Provide the (x, y) coordinate of the cell's center where the given text is located.  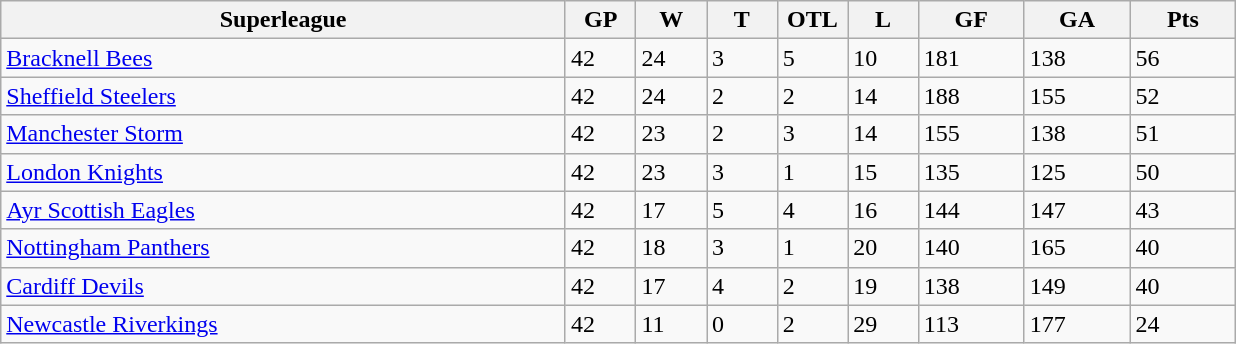
15 (884, 172)
149 (1077, 286)
10 (884, 58)
188 (971, 96)
140 (971, 248)
Ayr Scottish Eagles (284, 210)
GF (971, 20)
GP (600, 20)
19 (884, 286)
125 (1077, 172)
16 (884, 210)
52 (1183, 96)
Nottingham Panthers (284, 248)
177 (1077, 324)
18 (672, 248)
11 (672, 324)
T (742, 20)
Newcastle Riverkings (284, 324)
Manchester Storm (284, 134)
OTL (812, 20)
43 (1183, 210)
London Knights (284, 172)
Pts (1183, 20)
144 (971, 210)
113 (971, 324)
GA (1077, 20)
147 (1077, 210)
20 (884, 248)
Superleague (284, 20)
50 (1183, 172)
51 (1183, 134)
181 (971, 58)
Cardiff Devils (284, 286)
Bracknell Bees (284, 58)
56 (1183, 58)
0 (742, 324)
L (884, 20)
29 (884, 324)
135 (971, 172)
W (672, 20)
165 (1077, 248)
Sheffield Steelers (284, 96)
